Determine the (X, Y) coordinate at the center of the cell enclosing the given text.  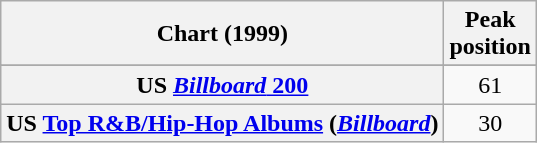
Peak position (490, 34)
61 (490, 85)
Chart (1999) (222, 34)
US Top R&B/Hip-Hop Albums (Billboard) (222, 123)
30 (490, 123)
US Billboard 200 (222, 85)
